Locate the cell with the specified text and output its [x, y] center coordinate. 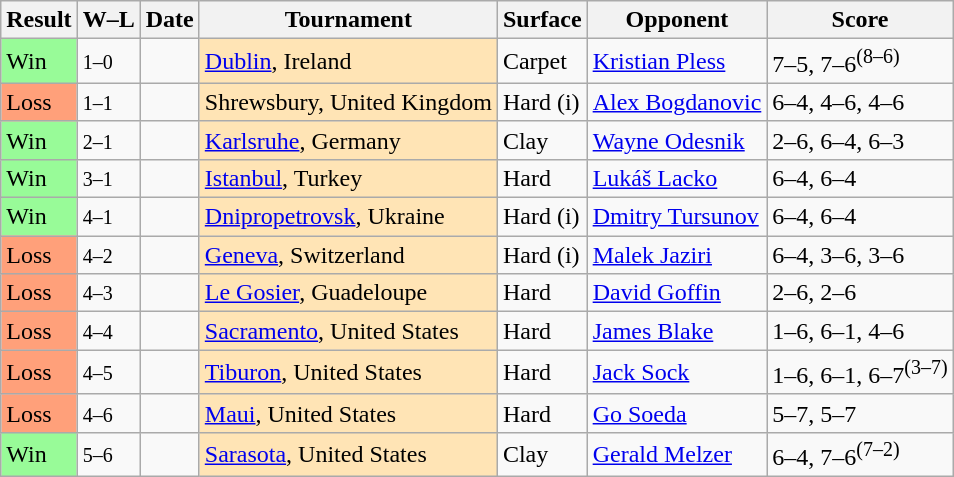
Score [860, 20]
4–2 [108, 255]
3–1 [108, 178]
Tiburon, United States [348, 372]
4–5 [108, 372]
Tournament [348, 20]
2–6, 2–6 [860, 293]
David Goffin [677, 293]
Shrewsbury, United Kingdom [348, 102]
6–4, 4–6, 4–6 [860, 102]
Lukáš Lacko [677, 178]
Malek Jaziri [677, 255]
Gerald Melzer [677, 454]
Sarasota, United States [348, 454]
1–1 [108, 102]
Geneva, Switzerland [348, 255]
Result [39, 20]
5–6 [108, 454]
Surface [542, 20]
4–1 [108, 217]
W–L [108, 20]
6–4, 7–6(7–2) [860, 454]
Go Soeda [677, 413]
4–4 [108, 331]
Alex Bogdanovic [677, 102]
4–3 [108, 293]
1–0 [108, 62]
Jack Sock [677, 372]
Le Gosier, Guadeloupe [348, 293]
Kristian Pless [677, 62]
7–5, 7–6(8–6) [860, 62]
Istanbul, Turkey [348, 178]
2–6, 6–4, 6–3 [860, 140]
Dublin, Ireland [348, 62]
Dmitry Tursunov [677, 217]
Date [170, 20]
1–6, 6–1, 6–7(3–7) [860, 372]
Opponent [677, 20]
5–7, 5–7 [860, 413]
Maui, United States [348, 413]
Karlsruhe, Germany [348, 140]
James Blake [677, 331]
Carpet [542, 62]
2–1 [108, 140]
1–6, 6–1, 4–6 [860, 331]
Dnipropetrovsk, Ukraine [348, 217]
Sacramento, United States [348, 331]
Wayne Odesnik [677, 140]
6–4, 3–6, 3–6 [860, 255]
4–6 [108, 413]
